Output the (x, y) coordinate of the center of the cell containing the given text.  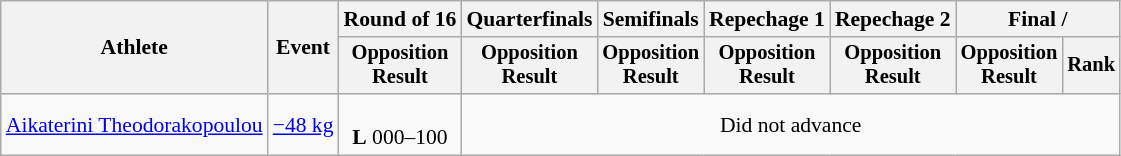
Repechage 2 (893, 19)
Did not advance (790, 124)
−48 kg (304, 124)
Repechage 1 (767, 19)
Aikaterini Theodorakopoulou (134, 124)
Semifinals (650, 19)
Athlete (134, 48)
Quarterfinals (529, 19)
Final / (1038, 19)
L 000–100 (400, 124)
Round of 16 (400, 19)
Event (304, 48)
Rank (1091, 66)
